Output the (x, y) coordinate of the center of the cell containing the given text.  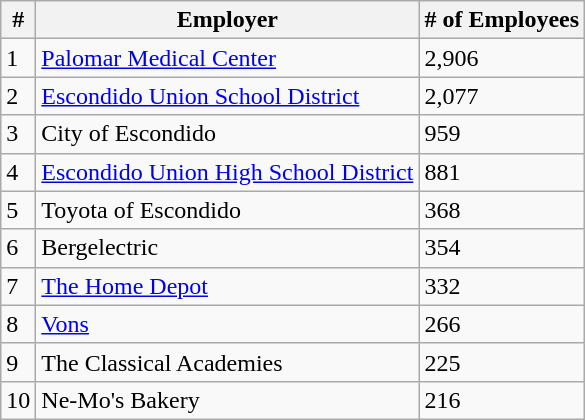
5 (18, 210)
Employer (228, 20)
368 (502, 210)
2 (18, 96)
# of Employees (502, 20)
Bergelectric (228, 248)
2,906 (502, 58)
Escondido Union School District (228, 96)
10 (18, 400)
1 (18, 58)
2,077 (502, 96)
9 (18, 362)
# (18, 20)
6 (18, 248)
959 (502, 134)
216 (502, 400)
4 (18, 172)
332 (502, 286)
Toyota of Escondido (228, 210)
Ne-Mo's Bakery (228, 400)
7 (18, 286)
881 (502, 172)
Escondido Union High School District (228, 172)
8 (18, 324)
225 (502, 362)
354 (502, 248)
The Classical Academies (228, 362)
City of Escondido (228, 134)
The Home Depot (228, 286)
3 (18, 134)
Palomar Medical Center (228, 58)
266 (502, 324)
Vons (228, 324)
